Output the (x, y) coordinate of the center of the cell containing the given text.  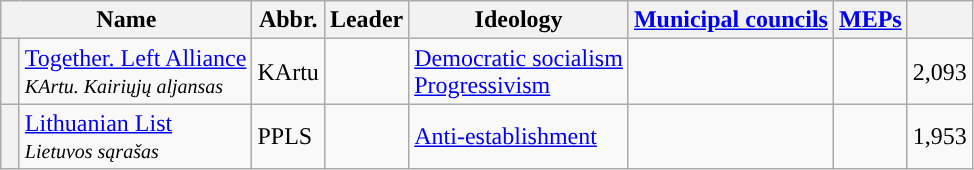
Democratic socialismProgressivism (519, 72)
Together. Left Alliance KArtu. Kairiųjų aljansas (136, 72)
1,953 (940, 136)
Abbr. (288, 20)
Anti-establishment (519, 136)
KArtu (288, 72)
Ideology (519, 20)
Municipal councils (730, 20)
MEPs (870, 20)
Leader (366, 20)
Name (126, 20)
2,093 (940, 72)
PPLS (288, 136)
Lithuanian List Lietuvos sąrašas (136, 136)
